Locate the cell with the specified text and output its (X, Y) center coordinate. 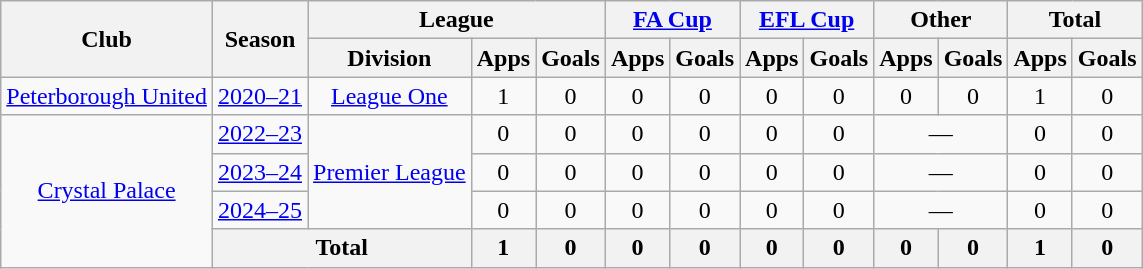
FA Cup (672, 20)
League One (390, 96)
Peterborough United (107, 96)
2024–25 (260, 210)
2022–23 (260, 134)
League (457, 20)
Crystal Palace (107, 191)
Premier League (390, 172)
Division (390, 58)
Season (260, 39)
2023–24 (260, 172)
Club (107, 39)
2020–21 (260, 96)
Other (941, 20)
EFL Cup (807, 20)
